Locate the cell with the specified text and output its [x, y] center coordinate. 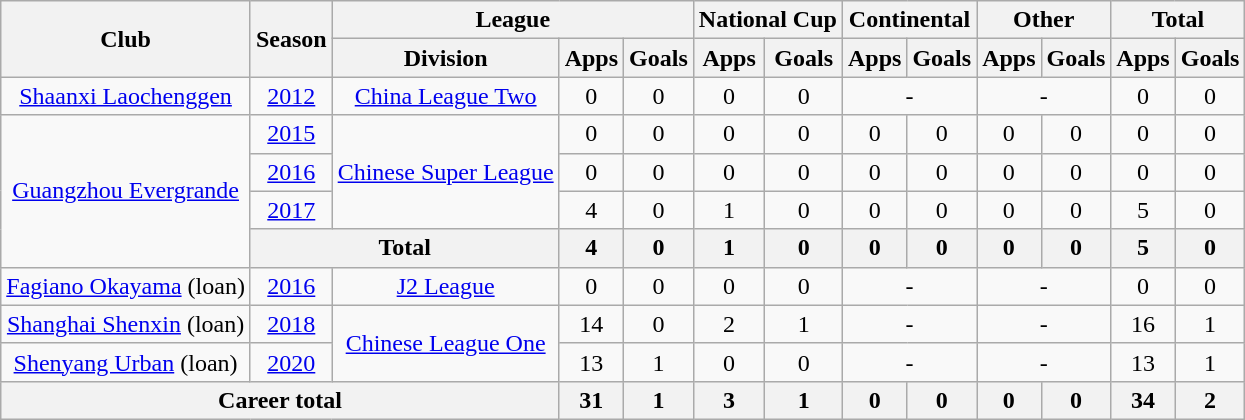
Career total [280, 400]
2020 [291, 362]
31 [591, 400]
Continental [909, 20]
Club [126, 39]
2018 [291, 324]
Shanghai Shenxin (loan) [126, 324]
16 [1143, 324]
League [512, 20]
Shenyang Urban (loan) [126, 362]
2012 [291, 96]
3 [729, 400]
Season [291, 39]
34 [1143, 400]
14 [591, 324]
Guangzhou Evergrande [126, 191]
Other [1044, 20]
Chinese League One [446, 343]
2015 [291, 134]
Division [446, 58]
Shaanxi Laochenggen [126, 96]
National Cup [768, 20]
J2 League [446, 286]
Fagiano Okayama (loan) [126, 286]
2017 [291, 210]
Chinese Super League [446, 172]
China League Two [446, 96]
